Capture the cell that displays the provided text and extract its (X, Y) central coordinate. 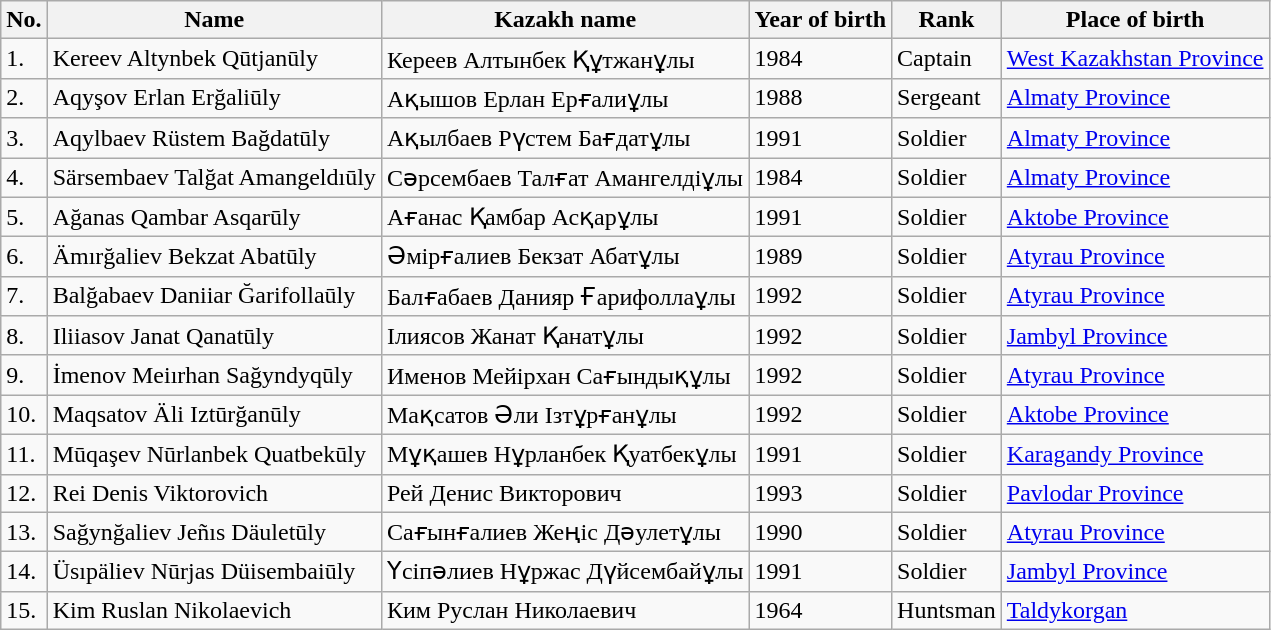
Pavlodar Province (1135, 493)
Year of birth (820, 20)
7. (24, 296)
Ақылбаев Рүстем Бағдатұлы (565, 138)
Әмірғалиев Бекзат Абатұлы (565, 257)
Ämırğaliev Bekzat Abatūly (214, 257)
Aqylbaev Rüstem Bağdatūly (214, 138)
1989 (820, 257)
Place of birth (1135, 20)
Сәрсембаев Талғат Амангелдіұлы (565, 178)
West Kazakhstan Province (1135, 59)
Ағанас Қамбар Асқарұлы (565, 217)
Iliiasov Janat Qanatūly (214, 336)
Ağanas Qambar Asqarūly (214, 217)
Sağynğaliev Jeñıs Däuletūly (214, 532)
Kereev Altynbek Qūtjanūly (214, 59)
Үсіпәлиев Нұржас Дүйсембайұлы (565, 572)
1990 (820, 532)
Ілиясов Жанат Қанатұлы (565, 336)
Kazakh name (565, 20)
Mūqaşev Nūrlanbek Quatbekūly (214, 454)
13. (24, 532)
Рей Денис Викторович (565, 493)
15. (24, 610)
6. (24, 257)
3. (24, 138)
2. (24, 98)
1. (24, 59)
Кереев Алтынбек Құтжанұлы (565, 59)
Ақышов Ерлан Ерғалиұлы (565, 98)
Rank (947, 20)
Huntsman (947, 610)
1964 (820, 610)
İmenov Meiırhan Sağyndyqūly (214, 375)
9. (24, 375)
Name (214, 20)
Aqyşov Erlan Erğaliūly (214, 98)
Именов Мейірхан Сағындықұлы (565, 375)
Сағынғалиев Жеңіс Дәулетұлы (565, 532)
14. (24, 572)
Sergeant (947, 98)
Särsembaev Talğat Amangeldıūly (214, 178)
Üsıpäliev Nūrjas Düisembaiūly (214, 572)
Балғабаев Данияр Ғарифоллаұлы (565, 296)
Kim Ruslan Nikolaevich (214, 610)
Karagandy Province (1135, 454)
Maqsatov Äli Iztūrğanūly (214, 415)
10. (24, 415)
Balğabaev Daniiar Ğarifollaūly (214, 296)
Taldykorgan (1135, 610)
4. (24, 178)
Мақсатов Әли Ізтұрғанұлы (565, 415)
11. (24, 454)
No. (24, 20)
Rei Denis Viktorovich (214, 493)
Мұқашев Нұрланбек Қуатбекұлы (565, 454)
1988 (820, 98)
8. (24, 336)
Captain (947, 59)
Ким Руслан Николаевич (565, 610)
1993 (820, 493)
5. (24, 217)
12. (24, 493)
